Search for the cell housing the specified text and yield its [x, y] center coordinate. 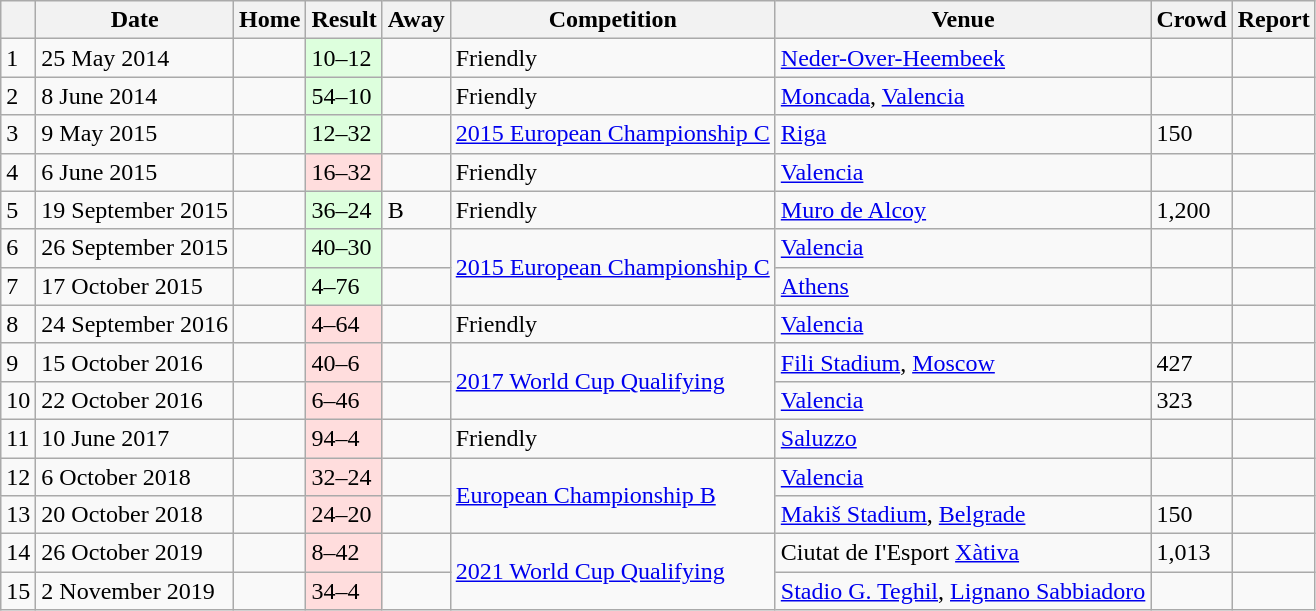
3 [18, 134]
Result [344, 20]
Makiš Stadium, Belgrade [963, 515]
9 [18, 362]
16–32 [344, 172]
323 [1192, 400]
12 [18, 477]
Away [416, 20]
94–4 [344, 438]
Crowd [1192, 20]
Venue [963, 20]
Muro de Alcoy [963, 210]
6 [18, 248]
4 [18, 172]
2 [18, 96]
Neder-Over-Heembeek [963, 58]
2 November 2019 [135, 591]
26 October 2019 [135, 553]
6–46 [344, 400]
13 [18, 515]
7 [18, 286]
1,200 [1192, 210]
8 [18, 324]
Fili Stadium, Moscow [963, 362]
15 October 2016 [135, 362]
24 September 2016 [135, 324]
Report [1274, 20]
10 [18, 400]
5 [18, 210]
8 June 2014 [135, 96]
40–6 [344, 362]
1,013 [1192, 553]
Date [135, 20]
4–64 [344, 324]
Stadio G. Teghil, Lignano Sabbiadoro [963, 591]
Moncada, Valencia [963, 96]
25 May 2014 [135, 58]
40–30 [344, 248]
1 [18, 58]
19 September 2015 [135, 210]
6 October 2018 [135, 477]
Saluzzo [963, 438]
17 October 2015 [135, 286]
10–12 [344, 58]
Ciutat de I'Esport Xàtiva [963, 553]
Home [270, 20]
11 [18, 438]
6 June 2015 [135, 172]
32–24 [344, 477]
12–32 [344, 134]
2017 World Cup Qualifying [612, 381]
Competition [612, 20]
European Championship B [612, 496]
36–24 [344, 210]
Riga [963, 134]
14 [18, 553]
4–76 [344, 286]
8–42 [344, 553]
2021 World Cup Qualifying [612, 572]
B [416, 210]
26 September 2015 [135, 248]
24–20 [344, 515]
20 October 2018 [135, 515]
22 October 2016 [135, 400]
54–10 [344, 96]
Athens [963, 286]
10 June 2017 [135, 438]
427 [1192, 362]
9 May 2015 [135, 134]
34–4 [344, 591]
15 [18, 591]
